Search for the cell housing the specified text and yield its [x, y] center coordinate. 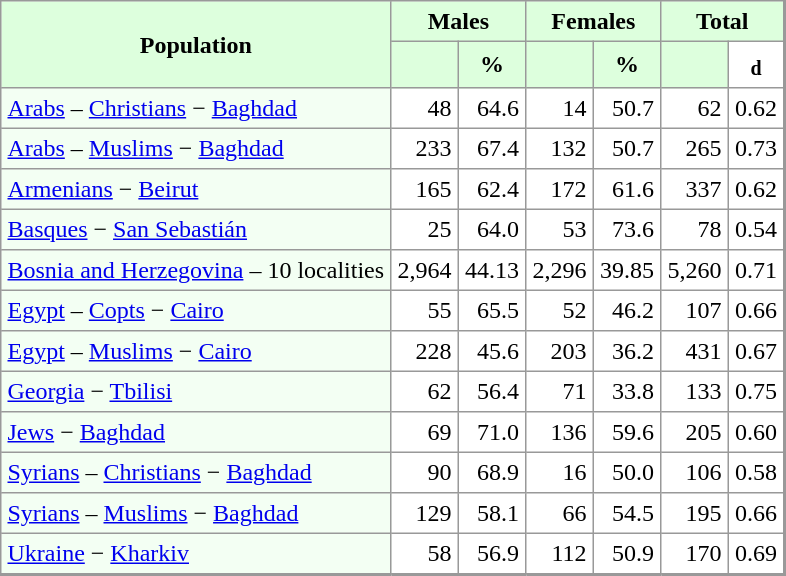
14 [560, 108]
Jews − Baghdad [196, 432]
61.6 [627, 189]
431 [695, 351]
56.4 [492, 392]
90 [425, 473]
25 [425, 230]
172 [560, 189]
36.2 [627, 351]
Syrians – Christians − Baghdad [196, 473]
5,260 [695, 270]
78 [695, 230]
136 [560, 432]
55 [425, 311]
Syrians – Muslims − Baghdad [196, 513]
65.5 [492, 311]
Arabs – Christians − Baghdad [196, 108]
52 [560, 311]
67.4 [492, 149]
d [756, 64]
337 [695, 189]
2,296 [560, 270]
0.54 [756, 230]
0.67 [756, 351]
59.6 [627, 432]
33.8 [627, 392]
39.85 [627, 270]
Basques − San Sebastián [196, 230]
71 [560, 392]
44.13 [492, 270]
Egypt – Muslims − Cairo [196, 351]
Total [723, 21]
Females [594, 21]
205 [695, 432]
Armenians − Beirut [196, 189]
58.1 [492, 513]
73.6 [627, 230]
45.6 [492, 351]
58 [425, 554]
64.0 [492, 230]
203 [560, 351]
Males [458, 21]
56.9 [492, 554]
112 [560, 554]
228 [425, 351]
233 [425, 149]
68.9 [492, 473]
71.0 [492, 432]
Ukraine − Kharkiv [196, 554]
54.5 [627, 513]
16 [560, 473]
Population [196, 44]
0.75 [756, 392]
50.9 [627, 554]
0.58 [756, 473]
0.60 [756, 432]
129 [425, 513]
48 [425, 108]
Arabs – Muslims − Baghdad [196, 149]
107 [695, 311]
0.69 [756, 554]
64.6 [492, 108]
265 [695, 149]
165 [425, 189]
0.71 [756, 270]
170 [695, 554]
66 [560, 513]
2,964 [425, 270]
Bosnia and Herzegovina – 10 localities [196, 270]
132 [560, 149]
50.0 [627, 473]
106 [695, 473]
133 [695, 392]
0.73 [756, 149]
69 [425, 432]
195 [695, 513]
Egypt – Copts − Cairo [196, 311]
53 [560, 230]
46.2 [627, 311]
Georgia − Tbilisi [196, 392]
62.4 [492, 189]
